Search for the cell housing the specified text and yield its [X, Y] center coordinate. 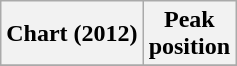
Peakposition [189, 34]
Chart (2012) [72, 34]
